Provide the (x, y) coordinate of the cell's center where the given text is located.  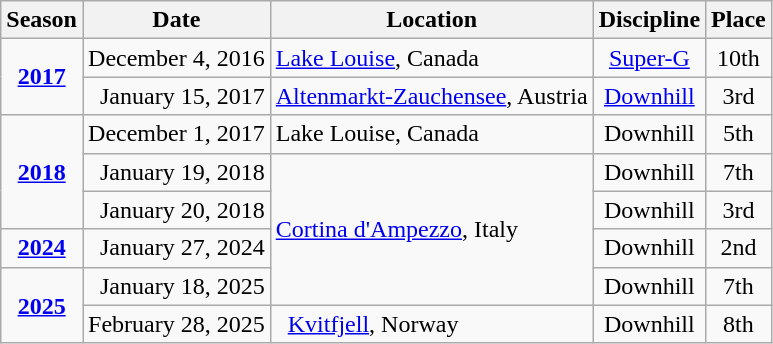
Place (739, 20)
2nd (739, 248)
January 15, 2017 (176, 96)
February 28, 2025 (176, 324)
Season (42, 20)
December 1, 2017 (176, 134)
January 20, 2018 (176, 210)
8th (739, 324)
2024 (42, 248)
January 27, 2024 (176, 248)
January 19, 2018 (176, 172)
Discipline (649, 20)
Kvitfjell, Norway (432, 324)
Altenmarkt-Zauchensee, Austria (432, 96)
2017 (42, 77)
5th (739, 134)
Date (176, 20)
December 4, 2016 (176, 58)
Cortina d'Ampezzo, Italy (432, 229)
10th (739, 58)
Location (432, 20)
2025 (42, 305)
Super-G (649, 58)
January 18, 2025 (176, 286)
2018 (42, 172)
